Return the (x, y) coordinate for the center point of the cell that contains the specified text.  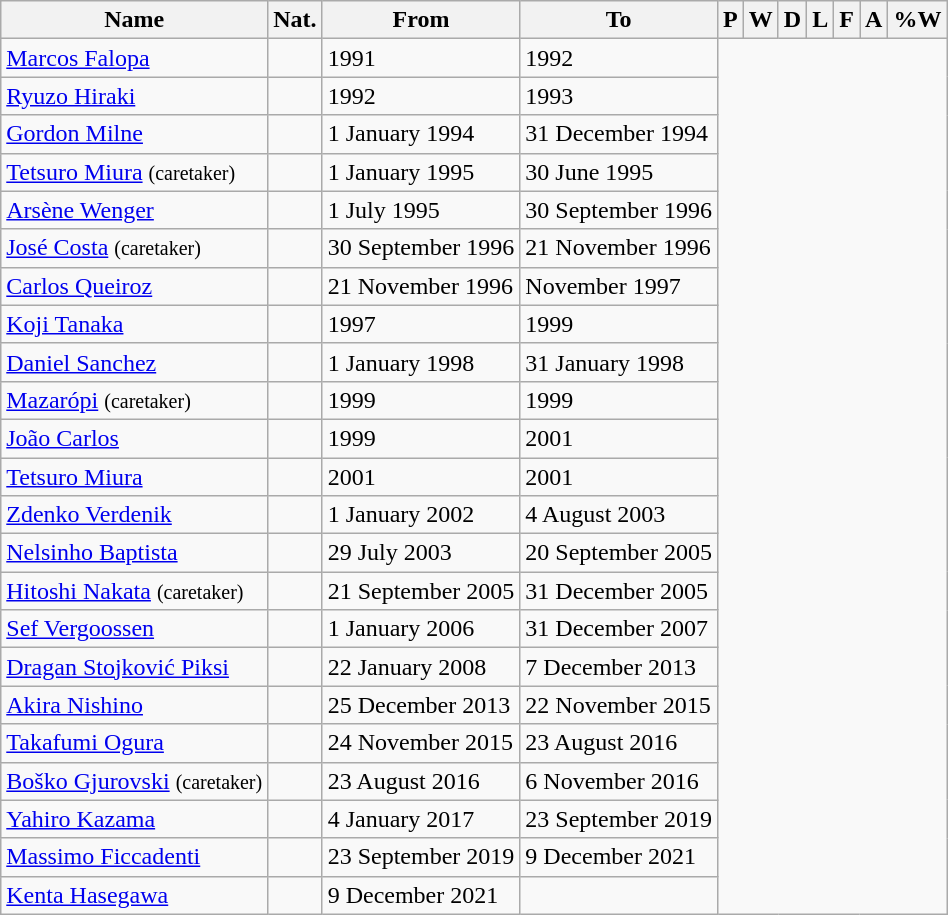
1 January 1995 (421, 172)
1991 (421, 58)
F (847, 20)
Massimo Ficcadenti (134, 857)
1 January 1994 (421, 134)
Tetsuro Miura (134, 477)
31 December 1994 (619, 134)
João Carlos (134, 438)
Kenta Hasegawa (134, 895)
José Costa (caretaker) (134, 248)
W (760, 20)
1993 (619, 96)
P (731, 20)
20 September 2005 (619, 553)
Sef Vergoossen (134, 629)
Ryuzo Hiraki (134, 96)
Gordon Milne (134, 134)
1 January 2006 (421, 629)
31 December 2007 (619, 629)
30 June 1995 (619, 172)
A (874, 20)
24 November 2015 (421, 743)
Arsène Wenger (134, 210)
Boško Gjurovski (caretaker) (134, 781)
1997 (421, 324)
31 January 1998 (619, 362)
Carlos Queiroz (134, 286)
31 December 2005 (619, 591)
Name (134, 20)
6 November 2016 (619, 781)
Daniel Sanchez (134, 362)
4 August 2003 (619, 515)
D (792, 20)
4 January 2017 (421, 819)
Takafumi Ogura (134, 743)
From (421, 20)
21 September 2005 (421, 591)
Hitoshi Nakata (caretaker) (134, 591)
Marcos Falopa (134, 58)
Dragan Stojković Piksi (134, 667)
Mazarópi (caretaker) (134, 400)
November 1997 (619, 286)
Akira Nishino (134, 705)
1 January 1998 (421, 362)
29 July 2003 (421, 553)
Nelsinho Baptista (134, 553)
Tetsuro Miura (caretaker) (134, 172)
22 November 2015 (619, 705)
25 December 2013 (421, 705)
Zdenko Verdenik (134, 515)
Yahiro Kazama (134, 819)
Koji Tanaka (134, 324)
Nat. (295, 20)
%W (918, 20)
1 January 2002 (421, 515)
22 January 2008 (421, 667)
L (820, 20)
1 July 1995 (421, 210)
To (619, 20)
7 December 2013 (619, 667)
